Determine the [x, y] coordinate at the center of the cell enclosing the given text.  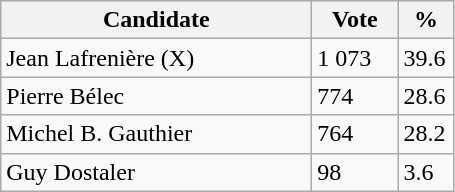
Vote [355, 20]
Pierre Bélec [156, 96]
Michel B. Gauthier [156, 134]
Candidate [156, 20]
1 073 [355, 58]
28.2 [426, 134]
28.6 [426, 96]
98 [355, 172]
Guy Dostaler [156, 172]
774 [355, 96]
764 [355, 134]
3.6 [426, 172]
39.6 [426, 58]
Jean Lafrenière (X) [156, 58]
% [426, 20]
